For the text-containing cell, return its midpoint in [X, Y] coordinate format. 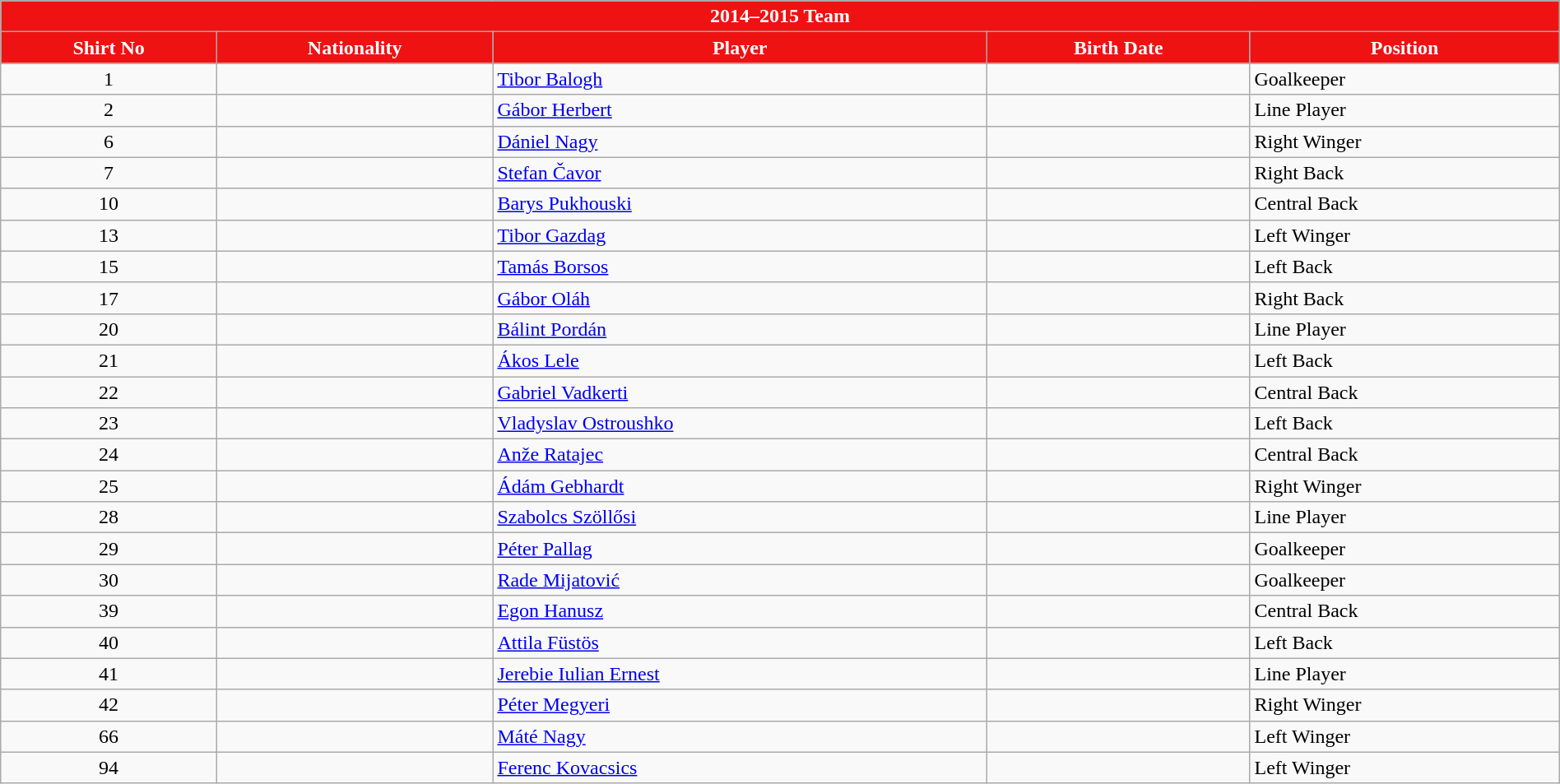
Péter Pallag [741, 549]
28 [109, 517]
Szabolcs Szöllősi [741, 517]
Egon Hanusz [741, 611]
29 [109, 549]
Birth Date [1117, 48]
94 [109, 768]
Player [741, 48]
2 [109, 110]
Stefan Čavor [741, 173]
Anže Ratajec [741, 455]
Bálint Pordán [741, 329]
Dániel Nagy [741, 141]
13 [109, 235]
10 [109, 204]
Gábor Oláh [741, 298]
Rade Mijatović [741, 580]
22 [109, 392]
Tamás Borsos [741, 267]
1 [109, 79]
66 [109, 736]
Gabriel Vadkerti [741, 392]
Jerebie Iulian Ernest [741, 674]
Ádám Gebhardt [741, 486]
25 [109, 486]
7 [109, 173]
Vladyslav Ostroushko [741, 424]
42 [109, 705]
39 [109, 611]
Nationality [355, 48]
Tibor Balogh [741, 79]
Position [1404, 48]
Attila Füstös [741, 643]
17 [109, 298]
30 [109, 580]
15 [109, 267]
Máté Nagy [741, 736]
Gábor Herbert [741, 110]
40 [109, 643]
21 [109, 360]
Ákos Lele [741, 360]
24 [109, 455]
2014–2015 Team [780, 16]
20 [109, 329]
Ferenc Kovacsics [741, 768]
6 [109, 141]
Barys Pukhouski [741, 204]
Tibor Gazdag [741, 235]
23 [109, 424]
Shirt No [109, 48]
41 [109, 674]
Péter Megyeri [741, 705]
